Determine the [X, Y] coordinate at the center of the cell enclosing the given text.  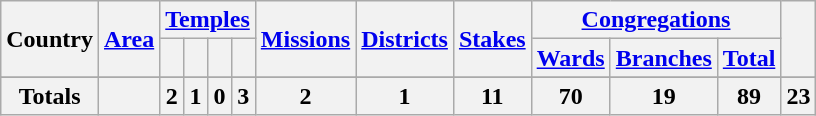
Total [749, 58]
Congregations [656, 20]
Stakes [492, 39]
11 [492, 96]
0 [220, 96]
Wards [570, 58]
19 [664, 96]
Branches [664, 58]
Country [50, 39]
89 [749, 96]
70 [570, 96]
Missions [305, 39]
23 [798, 96]
3 [243, 96]
Totals [50, 96]
Districts [405, 39]
Area [128, 39]
Temples [208, 20]
